Determine the (X, Y) coordinate at the center of the cell enclosing the given text.  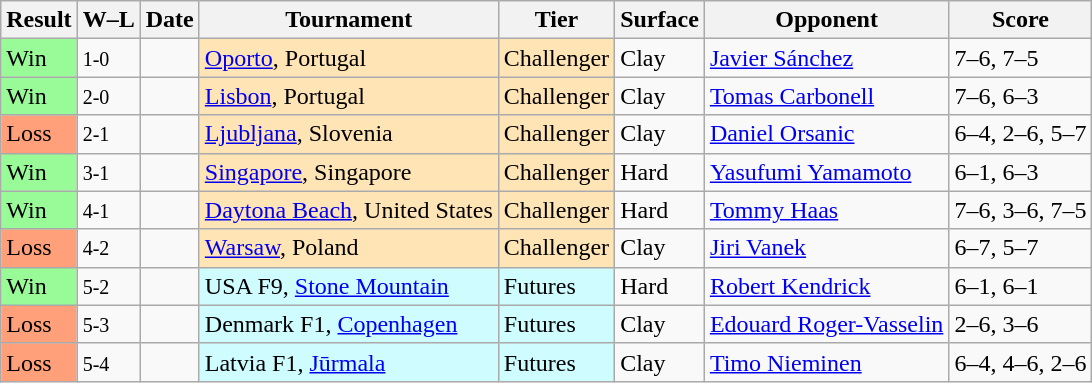
2–6, 3–6 (1020, 324)
Warsaw, Poland (348, 248)
7–6, 3–6, 7–5 (1020, 210)
6–1, 6–1 (1020, 286)
Daytona Beach, United States (348, 210)
1-0 (108, 58)
5-4 (108, 362)
W–L (108, 20)
5-3 (108, 324)
4-1 (108, 210)
Daniel Orsanic (826, 134)
7–6, 7–5 (1020, 58)
Ljubljana, Slovenia (348, 134)
Tournament (348, 20)
Javier Sánchez (826, 58)
Yasufumi Yamamoto (826, 172)
6–1, 6–3 (1020, 172)
3-1 (108, 172)
Oporto, Portugal (348, 58)
Result (39, 20)
Latvia F1, Jūrmala (348, 362)
6–4, 4–6, 2–6 (1020, 362)
6–4, 2–6, 5–7 (1020, 134)
Lisbon, Portugal (348, 96)
Date (170, 20)
7–6, 6–3 (1020, 96)
USA F9, Stone Mountain (348, 286)
Score (1020, 20)
Timo Nieminen (826, 362)
4-2 (108, 248)
Edouard Roger-Vasselin (826, 324)
Opponent (826, 20)
Jiri Vanek (826, 248)
2-0 (108, 96)
2-1 (108, 134)
Tommy Haas (826, 210)
Singapore, Singapore (348, 172)
Tomas Carbonell (826, 96)
Surface (660, 20)
Tier (556, 20)
5-2 (108, 286)
6–7, 5–7 (1020, 248)
Robert Kendrick (826, 286)
Denmark F1, Copenhagen (348, 324)
